Find where the given text appears and provide that cell's center as [x, y] coordinate. 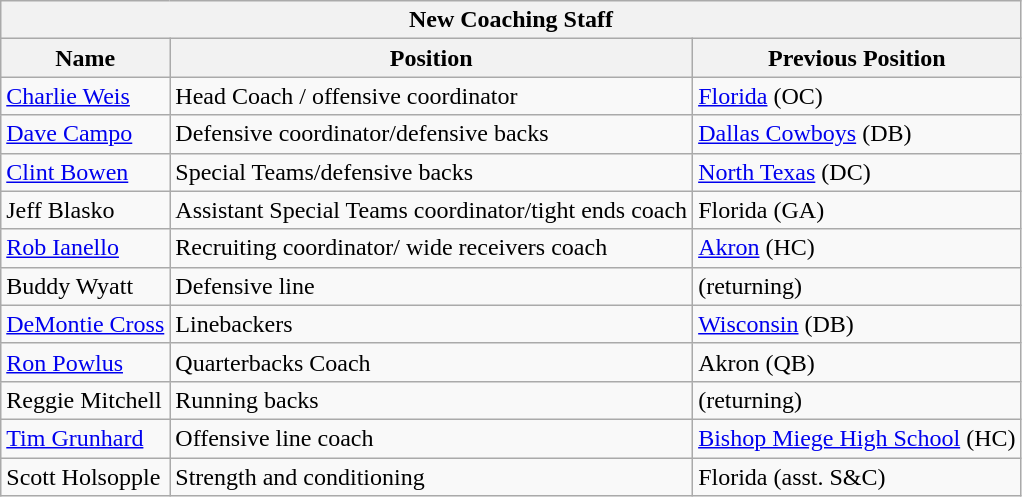
Jeff Blasko [86, 210]
Previous Position [857, 58]
Ron Powlus [86, 362]
Akron (HC) [857, 248]
DeMontie Cross [86, 324]
Name [86, 58]
Assistant Special Teams coordinator/tight ends coach [432, 210]
Defensive line [432, 286]
New Coaching Staff [511, 20]
Charlie Weis [86, 96]
Defensive coordinator/defensive backs [432, 134]
Clint Bowen [86, 172]
Bishop Miege High School (HC) [857, 438]
Position [432, 58]
Recruiting coordinator/ wide receivers coach [432, 248]
Special Teams/defensive backs [432, 172]
Dallas Cowboys (DB) [857, 134]
Running backs [432, 400]
Reggie Mitchell [86, 400]
Akron (QB) [857, 362]
Florida (OC) [857, 96]
Buddy Wyatt [86, 286]
Linebackers [432, 324]
Head Coach / offensive coordinator [432, 96]
Strength and conditioning [432, 477]
Tim Grunhard [86, 438]
Rob Ianello [86, 248]
Wisconsin (DB) [857, 324]
Florida (asst. S&C) [857, 477]
Florida (GA) [857, 210]
Quarterbacks Coach [432, 362]
Scott Holsopple [86, 477]
Dave Campo [86, 134]
Offensive line coach [432, 438]
North Texas (DC) [857, 172]
